Locate the cell with the specified text and output its (x, y) center coordinate. 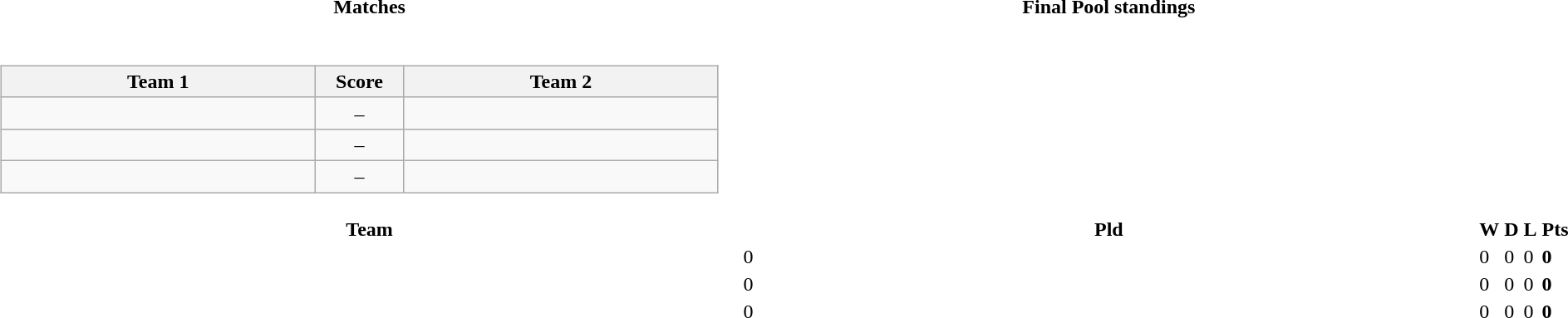
L (1531, 229)
D (1511, 229)
Team 1 (158, 81)
W (1489, 229)
Score (359, 81)
Pld (1108, 229)
Team 2 (561, 81)
